Return [X, Y] of the center of cell containing provided text 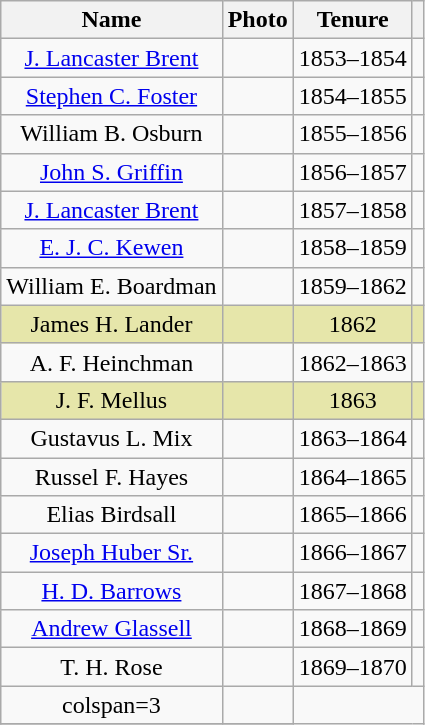
H. D. Barrows [112, 591]
1864–1865 [352, 477]
Stephen C. Foster [112, 96]
1868–1869 [352, 629]
1859–1862 [352, 286]
John S. Griffin [112, 172]
1853–1854 [352, 58]
James H. Lander [112, 324]
Joseph Huber Sr. [112, 553]
Name [112, 20]
William E. Boardman [112, 286]
1865–1866 [352, 515]
1854–1855 [352, 96]
1857–1858 [352, 210]
Tenure [352, 20]
1867–1868 [352, 591]
1866–1867 [352, 553]
E. J. C. Kewen [112, 248]
1869–1870 [352, 667]
1862 [352, 324]
Elias Birdsall [112, 515]
1858–1859 [352, 248]
1856–1857 [352, 172]
William B. Osburn [112, 134]
colspan=3 [112, 705]
1863 [352, 400]
Gustavus L. Mix [112, 438]
Andrew Glassell [112, 629]
T. H. Rose [112, 667]
1863–1864 [352, 438]
A. F. Heinchman [112, 362]
1862–1863 [352, 362]
J. F. Mellus [112, 400]
Russel F. Hayes [112, 477]
1855–1856 [352, 134]
Photo [258, 20]
